Pinpoint the cell where the given text exists, returning its [X, Y] midpoint coordinate. 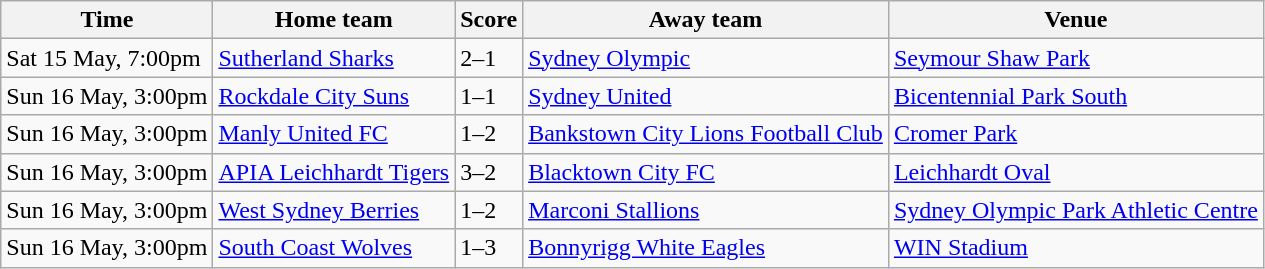
Leichhardt Oval [1076, 172]
Time [107, 20]
Sutherland Sharks [334, 58]
3–2 [489, 172]
WIN Stadium [1076, 248]
Seymour Shaw Park [1076, 58]
Score [489, 20]
Venue [1076, 20]
Marconi Stallions [706, 210]
Bonnyrigg White Eagles [706, 248]
Manly United FC [334, 134]
Sydney United [706, 96]
Cromer Park [1076, 134]
Rockdale City Suns [334, 96]
Sat 15 May, 7:00pm [107, 58]
APIA Leichhardt Tigers [334, 172]
Sydney Olympic Park Athletic Centre [1076, 210]
West Sydney Berries [334, 210]
2–1 [489, 58]
Sydney Olympic [706, 58]
Bicentennial Park South [1076, 96]
Bankstown City Lions Football Club [706, 134]
Away team [706, 20]
1–3 [489, 248]
Home team [334, 20]
Blacktown City FC [706, 172]
1–1 [489, 96]
South Coast Wolves [334, 248]
